Find where the given text appears and provide that cell's center as [X, Y] coordinate. 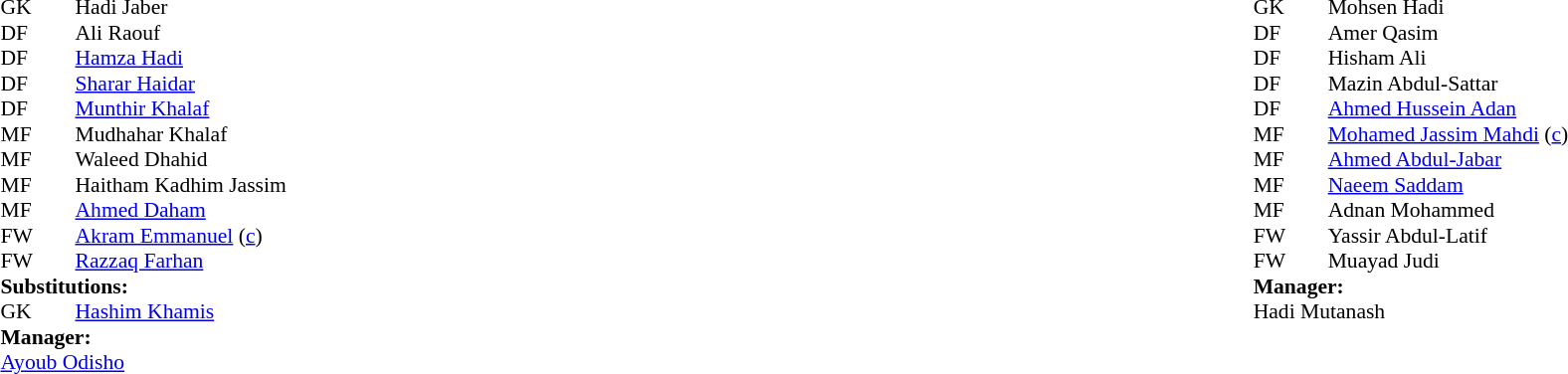
Mudhahar Khalaf [181, 134]
Sharar Haidar [181, 84]
Hamza Hadi [181, 59]
Substitutions: [143, 286]
Hashim Khamis [181, 311]
Razzaq Farhan [181, 262]
Waleed Dhahid [181, 160]
Akram Emmanuel (c) [181, 236]
Manager: [143, 337]
Haitham Kadhim Jassim [181, 185]
Ali Raouf [181, 33]
Ahmed Daham [181, 210]
GK [19, 311]
Munthir Khalaf [181, 108]
